Pinpoint the cell where the given text exists, returning its [X, Y] midpoint coordinate. 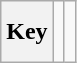
Key [27, 32]
